Find where the given text appears and provide that cell's center as (x, y) coordinate. 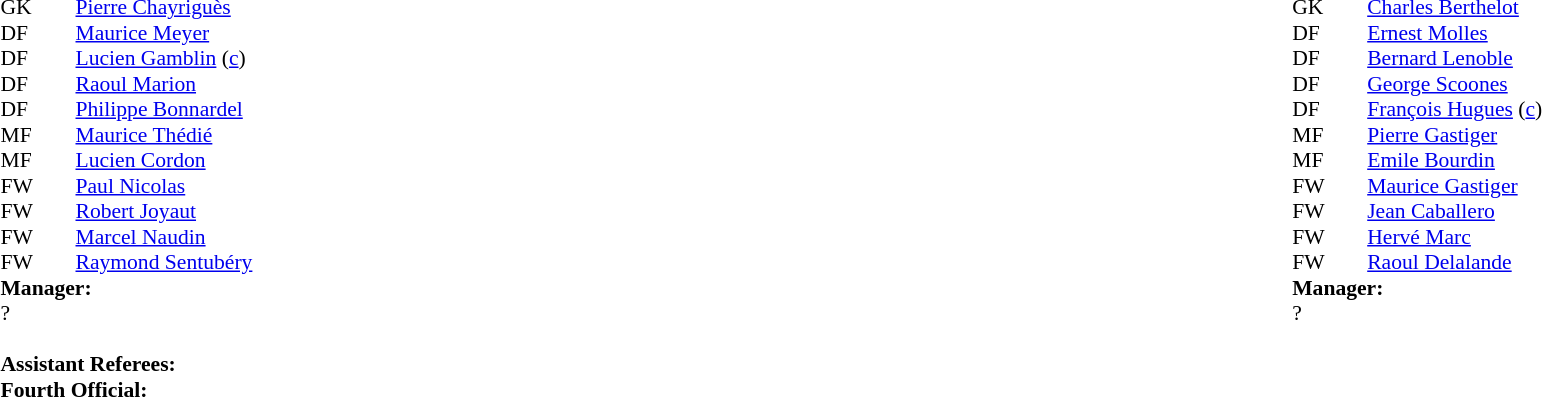
Paul Nicolas (164, 186)
Ernest Molles (1454, 33)
Bernard Lenoble (1454, 59)
Lucien Gamblin (c) (164, 59)
? (1417, 313)
Philippe Bonnardel (164, 109)
Robert Joyaut (164, 211)
Marcel Naudin (164, 237)
Maurice Thédié (164, 135)
Hervé Marc (1454, 237)
Lucien Cordon (164, 161)
George Scoones (1454, 84)
Maurice Meyer (164, 33)
Maurice Gastiger (1454, 186)
Jean Caballero (1454, 211)
Emile Bourdin (1454, 161)
Raoul Marion (164, 84)
Raoul Delalande (1454, 263)
François Hugues (c) (1454, 109)
Pierre Gastiger (1454, 135)
Raymond Sentubéry (164, 263)
